From the cell containing the given text, extract its center point as (x, y) coordinate. 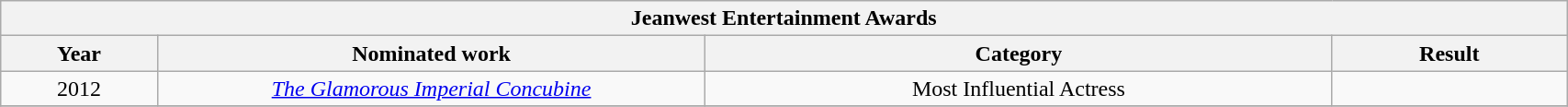
Jeanwest Entertainment Awards (784, 18)
Nominated work (432, 53)
The Glamorous Imperial Concubine (432, 89)
Year (79, 53)
2012 (79, 89)
Result (1450, 53)
Most Influential Actress (1019, 89)
Category (1019, 53)
